Scan for the cell matching the given text and deliver its [x, y] coordinate at center. 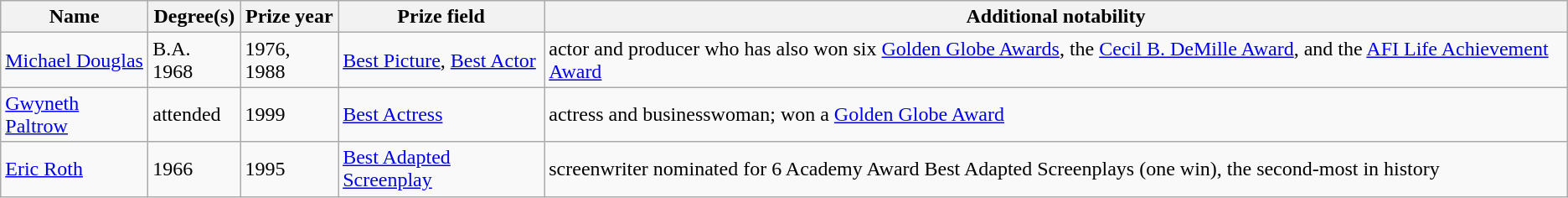
Additional notability [1056, 17]
Gwyneth Paltrow [75, 114]
screenwriter nominated for 6 Academy Award Best Adapted Screenplays (one win), the second-most in history [1056, 169]
actor and producer who has also won six Golden Globe Awards, the Cecil B. DeMille Award, and the AFI Life Achievement Award [1056, 60]
1966 [194, 169]
Prize year [290, 17]
Best Picture, Best Actor [441, 60]
Degree(s) [194, 17]
Best Adapted Screenplay [441, 169]
Michael Douglas [75, 60]
Eric Roth [75, 169]
actress and businesswoman; won a Golden Globe Award [1056, 114]
B.A. 1968 [194, 60]
1995 [290, 169]
Prize field [441, 17]
1999 [290, 114]
Name [75, 17]
1976, 1988 [290, 60]
Best Actress [441, 114]
attended [194, 114]
